Search for the cell housing the specified text and yield its [X, Y] center coordinate. 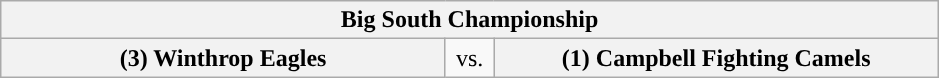
vs. [470, 58]
Big South Championship [470, 20]
(3) Winthrop Eagles [224, 58]
(1) Campbell Fighting Camels [716, 58]
